Return [X, Y] of the center of cell containing provided text 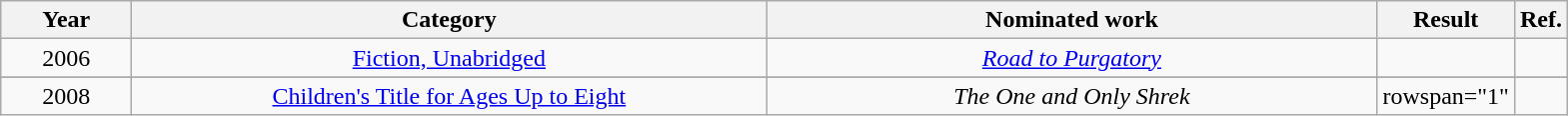
rowspan="1" [1446, 96]
Nominated work [1071, 20]
2008 [66, 96]
2006 [66, 58]
Road to Purgatory [1071, 58]
Year [66, 20]
Result [1446, 20]
Ref. [1541, 20]
Fiction, Unabridged [450, 58]
Category [450, 20]
The One and Only Shrek [1071, 96]
Children's Title for Ages Up to Eight [450, 96]
